Determine the [X, Y] coordinate at the center of the cell enclosing the given text.  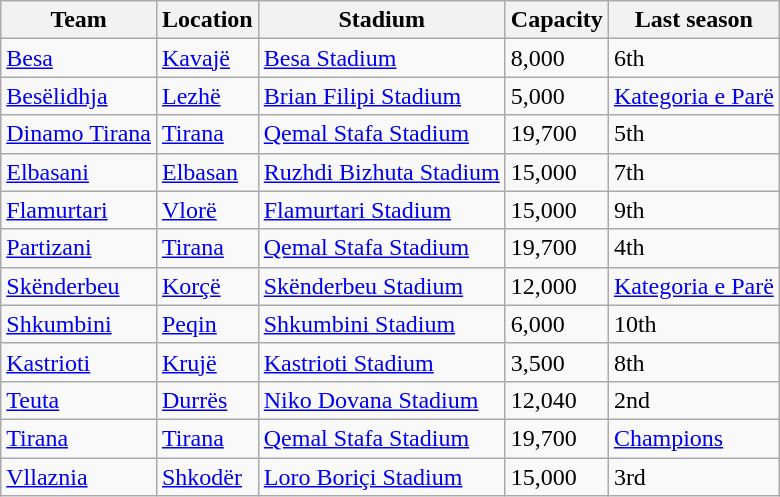
Vllaznia [79, 477]
Durrës [207, 400]
4th [694, 248]
Skënderbeu Stadium [382, 286]
Ruzhdi Bizhuta Stadium [382, 172]
Stadium [382, 20]
Kavajë [207, 58]
12,040 [556, 400]
Teuta [79, 400]
Champions [694, 438]
Partizani [79, 248]
3,500 [556, 362]
Elbasani [79, 172]
Elbasan [207, 172]
12,000 [556, 286]
7th [694, 172]
Shkumbini Stadium [382, 324]
Flamurtari [79, 210]
Krujë [207, 362]
Shkumbini [79, 324]
5,000 [556, 96]
Brian Filipi Stadium [382, 96]
Kastrioti [79, 362]
9th [694, 210]
Skënderbeu [79, 286]
Capacity [556, 20]
Lezhë [207, 96]
5th [694, 134]
Peqin [207, 324]
Shkodër [207, 477]
Kastrioti Stadium [382, 362]
Besëlidhja [79, 96]
Location [207, 20]
Loro Boriçi Stadium [382, 477]
6th [694, 58]
Dinamo Tirana [79, 134]
Besa Stadium [382, 58]
Vlorë [207, 210]
3rd [694, 477]
Niko Dovana Stadium [382, 400]
Flamurtari Stadium [382, 210]
8th [694, 362]
Team [79, 20]
Last season [694, 20]
Besa [79, 58]
10th [694, 324]
Korçë [207, 286]
6,000 [556, 324]
2nd [694, 400]
8,000 [556, 58]
